Return the (x, y) coordinate for the center point of the cell that contains the specified text.  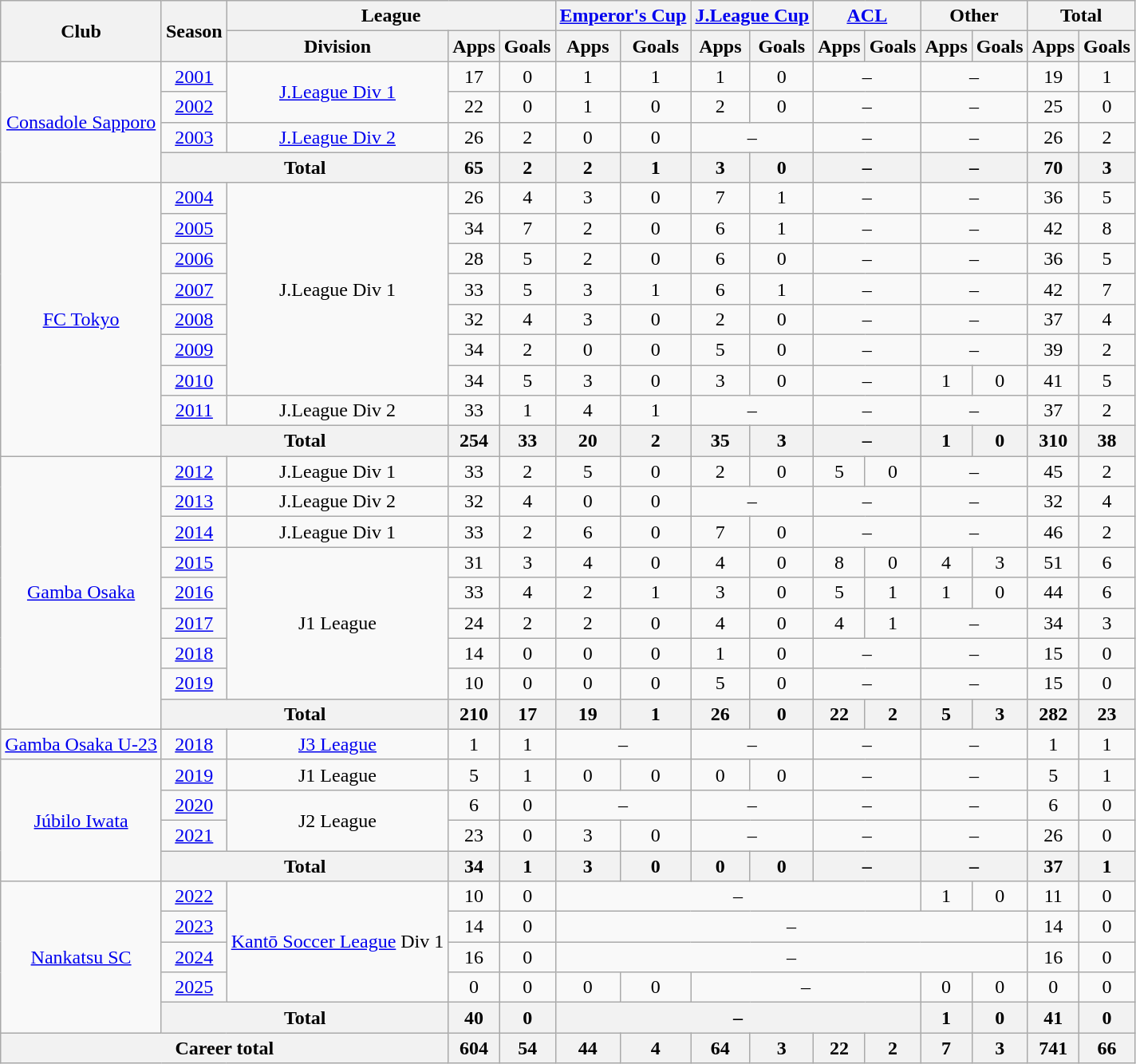
64 (720, 1048)
35 (720, 441)
2003 (194, 137)
Consadole Sapporo (81, 122)
25 (1053, 107)
Emperor's Cup (623, 16)
2020 (194, 805)
2007 (194, 289)
2021 (194, 835)
2008 (194, 319)
2004 (194, 198)
2017 (194, 623)
2013 (194, 502)
2011 (194, 411)
2001 (194, 77)
310 (1053, 441)
Career total (225, 1048)
FC Tokyo (81, 319)
11 (1053, 897)
2014 (194, 532)
604 (474, 1048)
39 (1053, 349)
2010 (194, 380)
282 (1053, 714)
20 (588, 441)
J3 League (337, 744)
2005 (194, 228)
ACL (867, 16)
League (391, 16)
J2 League (337, 820)
45 (1053, 471)
2022 (194, 897)
J.League Cup (752, 16)
2009 (194, 349)
2006 (194, 258)
Nankatsu SC (81, 957)
Júbilo Iwata (81, 820)
2023 (194, 927)
Gamba Osaka U-23 (81, 744)
38 (1107, 441)
Division (337, 46)
2015 (194, 562)
70 (1053, 167)
Season (194, 31)
2002 (194, 107)
28 (474, 258)
54 (527, 1048)
210 (474, 714)
2012 (194, 471)
66 (1107, 1048)
46 (1053, 532)
24 (474, 623)
31 (474, 562)
Club (81, 31)
65 (474, 167)
741 (1053, 1048)
Kantō Soccer League Div 1 (337, 942)
2016 (194, 593)
Gamba Osaka (81, 593)
254 (474, 441)
40 (474, 1018)
2024 (194, 957)
51 (1053, 562)
2025 (194, 987)
Other (974, 16)
